Identify which cell holds the provided text, then report its (X, Y) central coordinate. 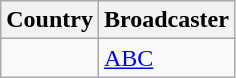
Country (50, 20)
Broadcaster (166, 20)
ABC (166, 58)
